Search for the cell housing the specified text and yield its (x, y) center coordinate. 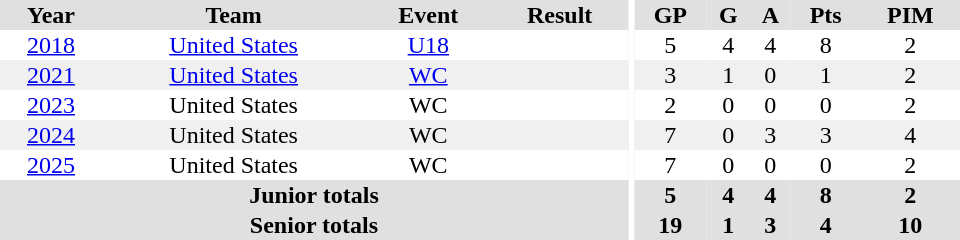
Senior totals (314, 225)
2018 (51, 45)
2023 (51, 105)
10 (910, 225)
Team (234, 15)
GP (670, 15)
Year (51, 15)
2025 (51, 165)
G (728, 15)
Event (428, 15)
19 (670, 225)
U18 (428, 45)
2021 (51, 75)
Result (560, 15)
Pts (826, 15)
2024 (51, 135)
A (770, 15)
Junior totals (314, 195)
PIM (910, 15)
